Pinpoint the cell where the given text exists, returning its [x, y] midpoint coordinate. 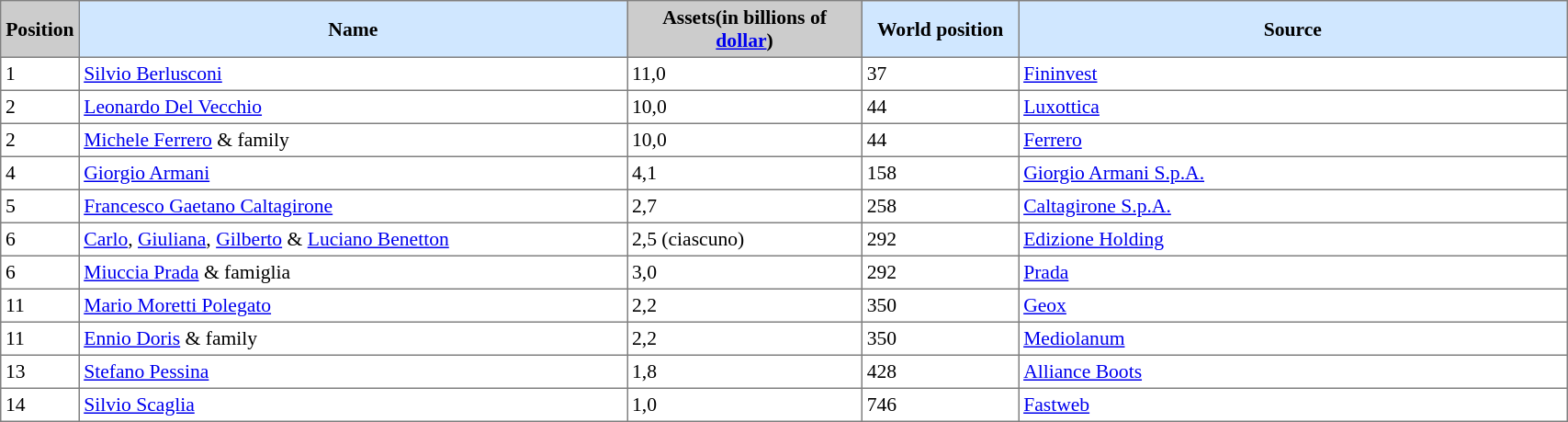
Stefano Pessina [353, 371]
Luxottica [1293, 107]
Ferrero [1293, 140]
1,8 [745, 371]
3,0 [745, 272]
Mario Moretti Polegato [353, 305]
Caltagirone S.p.A. [1293, 206]
Ennio Doris & family [353, 338]
Giorgio Armani [353, 173]
Alliance Boots [1293, 371]
Michele Ferrero & family [353, 140]
2,5 (ciascuno) [745, 239]
428 [940, 371]
14 [40, 405]
Silvio Scaglia [353, 405]
1,0 [745, 405]
Giorgio Armani S.p.A. [1293, 173]
Francesco Gaetano Caltagirone [353, 206]
1 [40, 74]
Mediolanum [1293, 338]
158 [940, 173]
Geox [1293, 305]
Position [40, 29]
2,7 [745, 206]
Miuccia Prada & famiglia [353, 272]
Source [1293, 29]
4,1 [745, 173]
11,0 [745, 74]
13 [40, 371]
746 [940, 405]
5 [40, 206]
World position [940, 29]
Assets(in billions of dollar) [745, 29]
Leonardo Del Vecchio [353, 107]
4 [40, 173]
Name [353, 29]
Edizione Holding [1293, 239]
37 [940, 74]
258 [940, 206]
Fastweb [1293, 405]
Prada [1293, 272]
Carlo, Giuliana, Gilberto & Luciano Benetton [353, 239]
Fininvest [1293, 74]
Silvio Berlusconi [353, 74]
